Return the (x, y) coordinate for the center point of the cell that contains the specified text.  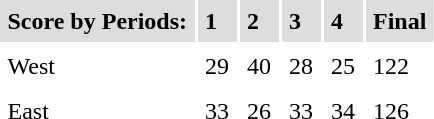
29 (218, 66)
4 (344, 21)
2 (260, 21)
Final (400, 21)
Score by Periods: (98, 21)
40 (260, 66)
122 (400, 66)
28 (302, 66)
1 (218, 21)
25 (344, 66)
West (98, 66)
3 (302, 21)
